Capture the cell that displays the provided text and extract its [X, Y] central coordinate. 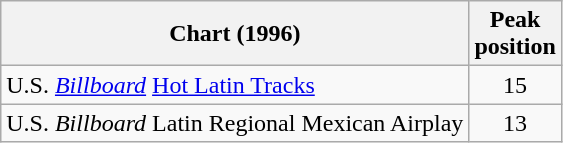
Peakposition [515, 34]
Chart (1996) [235, 34]
U.S. Billboard Hot Latin Tracks [235, 85]
U.S. Billboard Latin Regional Mexican Airplay [235, 123]
13 [515, 123]
15 [515, 85]
